Locate the cell with the specified text and output its (X, Y) center coordinate. 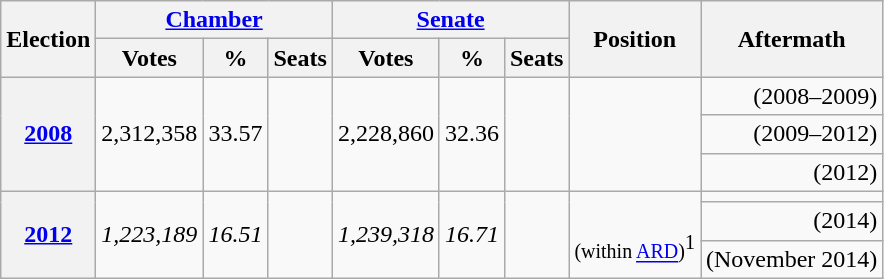
2008 (48, 134)
33.57 (236, 134)
Aftermath (791, 39)
Chamber (214, 20)
(2014) (791, 221)
Election (48, 39)
(within ARD)1 (635, 234)
Senate (450, 20)
1,223,189 (150, 234)
Position (635, 39)
(2008–2009) (791, 96)
2,312,358 (150, 134)
16.51 (236, 234)
16.71 (472, 234)
32.36 (472, 134)
1,239,318 (386, 234)
2,228,860 (386, 134)
2012 (48, 234)
(2012) (791, 172)
(November 2014) (791, 259)
(2009–2012) (791, 134)
